Find where the given text appears and provide that cell's center as (X, Y) coordinate. 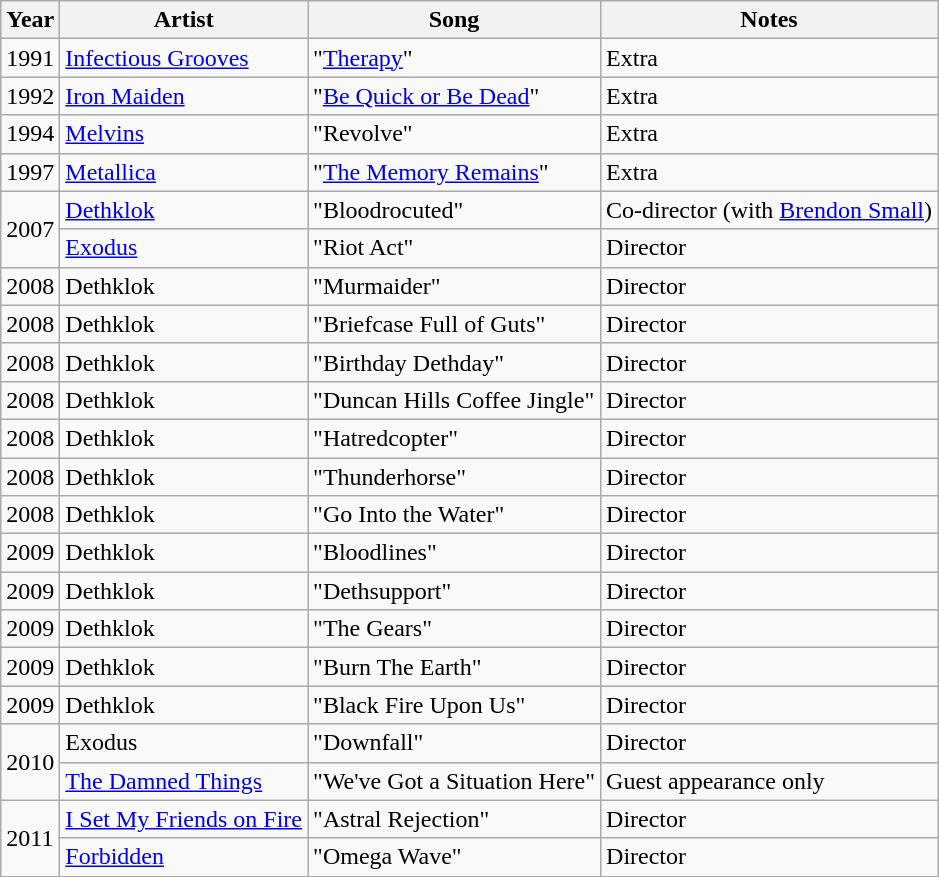
"Omega Wave" (454, 857)
"Astral Rejection" (454, 819)
"Therapy" (454, 58)
"Revolve" (454, 134)
"The Gears" (454, 629)
Infectious Grooves (184, 58)
1992 (30, 96)
"Bloodrocuted" (454, 210)
"Murmaider" (454, 286)
1991 (30, 58)
"Hatredcopter" (454, 438)
Year (30, 20)
"Briefcase Full of Guts" (454, 324)
Forbidden (184, 857)
Notes (770, 20)
"The Memory Remains" (454, 172)
"Riot Act" (454, 248)
Metallica (184, 172)
Artist (184, 20)
"Burn The Earth" (454, 667)
1994 (30, 134)
"Be Quick or Be Dead" (454, 96)
"Go Into the Water" (454, 515)
Co-director (with Brendon Small) (770, 210)
"Downfall" (454, 743)
"We've Got a Situation Here" (454, 781)
2010 (30, 762)
"Duncan Hills Coffee Jingle" (454, 400)
1997 (30, 172)
I Set My Friends on Fire (184, 819)
"Birthday Dethday" (454, 362)
2007 (30, 229)
Guest appearance only (770, 781)
"Dethsupport" (454, 591)
"Bloodlines" (454, 553)
2011 (30, 838)
Melvins (184, 134)
"Black Fire Upon Us" (454, 705)
Iron Maiden (184, 96)
The Damned Things (184, 781)
"Thunderhorse" (454, 477)
Song (454, 20)
